Identify which cell holds the provided text, then report its (x, y) central coordinate. 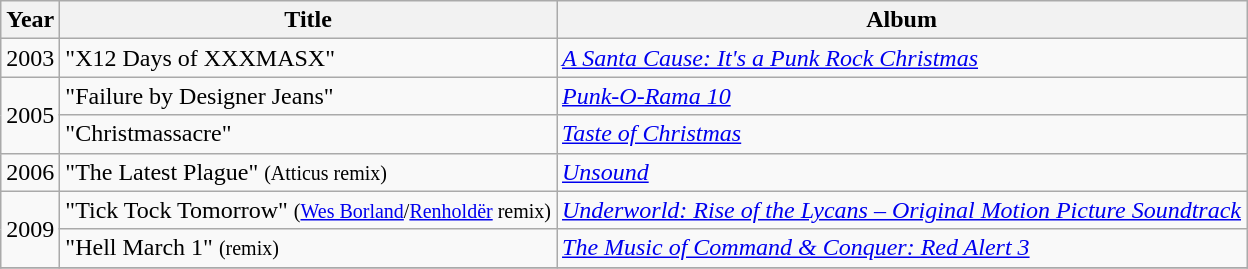
"X12 Days of XXXMASX" (308, 58)
2005 (30, 115)
"Failure by Designer Jeans" (308, 96)
Taste of Christmas (901, 134)
Title (308, 20)
Punk-O-Rama 10 (901, 96)
2009 (30, 229)
"Tick Tock Tomorrow" (Wes Borland/Renholdër remix) (308, 210)
"The Latest Plague" (Atticus remix) (308, 172)
Underworld: Rise of the Lycans – Original Motion Picture Soundtrack (901, 210)
Year (30, 20)
Album (901, 20)
Unsound (901, 172)
The Music of Command & Conquer: Red Alert 3 (901, 248)
2006 (30, 172)
A Santa Cause: It's a Punk Rock Christmas (901, 58)
2003 (30, 58)
"Christmassacre" (308, 134)
"Hell March 1" (remix) (308, 248)
